Search for the cell housing the specified text and yield its (X, Y) center coordinate. 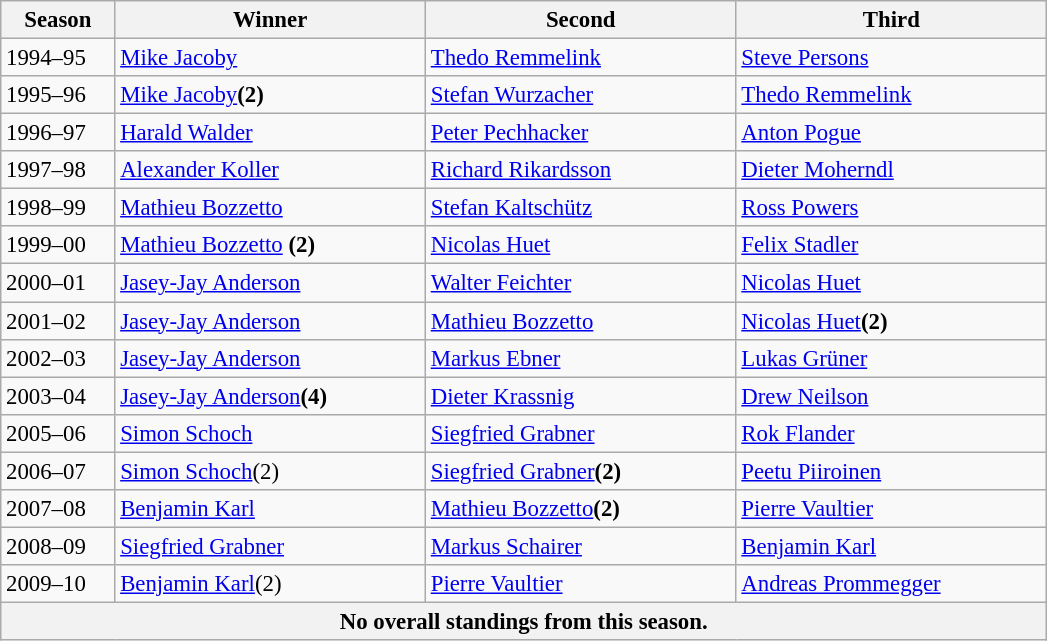
1998–99 (58, 208)
Peter Pechhacker (580, 133)
Markus Ebner (580, 358)
Alexander Koller (270, 170)
Simon Schoch (270, 433)
2007–08 (58, 509)
2001–02 (58, 321)
Siegfried Grabner(2) (580, 471)
2008–09 (58, 546)
Felix Stadler (892, 245)
Third (892, 20)
2006–07 (58, 471)
Second (580, 20)
1994–95 (58, 58)
1995–96 (58, 95)
Lukas Grüner (892, 358)
Stefan Kaltschütz (580, 208)
2003–04 (58, 396)
Ross Powers (892, 208)
Stefan Wurzacher (580, 95)
Dieter Krassnig (580, 396)
Andreas Prommegger (892, 584)
1999–00 (58, 245)
Peetu Piiroinen (892, 471)
Mathieu Bozzetto (2) (270, 245)
Harald Walder (270, 133)
2002–03 (58, 358)
2009–10 (58, 584)
Winner (270, 20)
Dieter Moherndl (892, 170)
No overall standings from this season. (524, 621)
1996–97 (58, 133)
Anton Pogue (892, 133)
Walter Feichter (580, 283)
Mike Jacoby(2) (270, 95)
1997–98 (58, 170)
Mathieu Bozzetto(2) (580, 509)
2005–06 (58, 433)
2000–01 (58, 283)
Simon Schoch(2) (270, 471)
Mike Jacoby (270, 58)
Season (58, 20)
Steve Persons (892, 58)
Richard Rikardsson (580, 170)
Benjamin Karl(2) (270, 584)
Markus Schairer (580, 546)
Rok Flander (892, 433)
Nicolas Huet(2) (892, 321)
Drew Neilson (892, 396)
Jasey-Jay Anderson(4) (270, 396)
